Search for the cell housing the specified text and yield its [x, y] center coordinate. 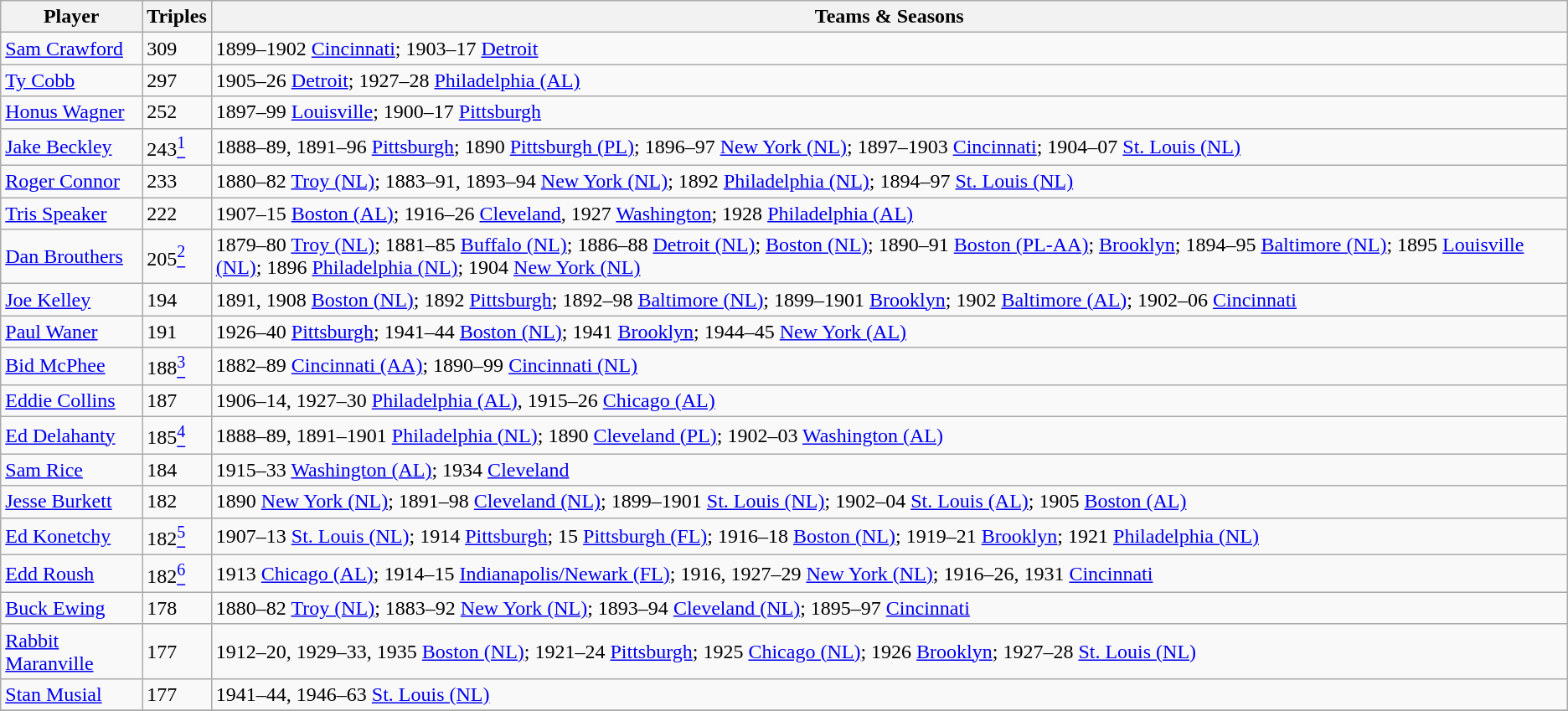
Sam Rice [72, 470]
1890 New York (NL); 1891–98 Cleveland (NL); 1899–1901 St. Louis (NL); 1902–04 St. Louis (AL); 1905 Boston (AL) [890, 502]
1899–1902 Cincinnati; 1903–17 Detroit [890, 49]
297 [178, 80]
194 [178, 300]
1883 [178, 367]
1880–82 Troy (NL); 1883–91, 1893–94 New York (NL); 1892 Philadelphia (NL); 1894–97 St. Louis (NL) [890, 182]
2052 [178, 256]
Player [72, 17]
1913 Chicago (AL); 1914–15 Indianapolis/Newark (FL); 1916, 1927–29 New York (NL); 1916–26, 1931 Cincinnati [890, 574]
1926–40 Pittsburgh; 1941–44 Boston (NL); 1941 Brooklyn; 1944–45 New York (AL) [890, 332]
309 [178, 49]
Eddie Collins [72, 400]
1941–44, 1946–63 St. Louis (NL) [890, 694]
Joe Kelley [72, 300]
1912–20, 1929–33, 1935 Boston (NL); 1921–24 Pittsburgh; 1925 Chicago (NL); 1926 Brooklyn; 1927–28 St. Louis (NL) [890, 652]
178 [178, 608]
Jake Beckley [72, 147]
222 [178, 214]
1905–26 Detroit; 1927–28 Philadelphia (AL) [890, 80]
1906–14, 1927–30 Philadelphia (AL), 1915–26 Chicago (AL) [890, 400]
1825 [178, 536]
Ed Delahanty [72, 435]
Triples [178, 17]
191 [178, 332]
233 [178, 182]
Buck Ewing [72, 608]
Edd Roush [72, 574]
1854 [178, 435]
Dan Brouthers [72, 256]
1907–15 Boston (AL); 1916–26 Cleveland, 1927 Washington; 1928 Philadelphia (AL) [890, 214]
Sam Crawford [72, 49]
1880–82 Troy (NL); 1883–92 New York (NL); 1893–94 Cleveland (NL); 1895–97 Cincinnati [890, 608]
182 [178, 502]
Ed Konetchy [72, 536]
1888–89, 1891–96 Pittsburgh; 1890 Pittsburgh (PL); 1896–97 New York (NL); 1897–1903 Cincinnati; 1904–07 St. Louis (NL) [890, 147]
1888–89, 1891–1901 Philadelphia (NL); 1890 Cleveland (PL); 1902–03 Washington (AL) [890, 435]
252 [178, 112]
Roger Connor [72, 182]
Jesse Burkett [72, 502]
Paul Waner [72, 332]
187 [178, 400]
184 [178, 470]
Honus Wagner [72, 112]
1826 [178, 574]
1891, 1908 Boston (NL); 1892 Pittsburgh; 1892–98 Baltimore (NL); 1899–1901 Brooklyn; 1902 Baltimore (AL); 1902–06 Cincinnati [890, 300]
1915–33 Washington (AL); 1934 Cleveland [890, 470]
2431 [178, 147]
Ty Cobb [72, 80]
Rabbit Maranville [72, 652]
1907–13 St. Louis (NL); 1914 Pittsburgh; 15 Pittsburgh (FL); 1916–18 Boston (NL); 1919–21 Brooklyn; 1921 Philadelphia (NL) [890, 536]
1897–99 Louisville; 1900–17 Pittsburgh [890, 112]
Teams & Seasons [890, 17]
1882–89 Cincinnati (AA); 1890–99 Cincinnati (NL) [890, 367]
Tris Speaker [72, 214]
Stan Musial [72, 694]
Bid McPhee [72, 367]
